Return (X, Y) of the center of cell containing provided text 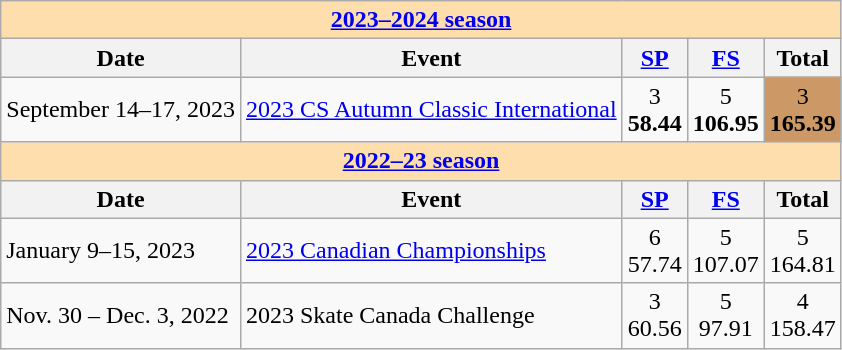
2023 Skate Canada Challenge (431, 316)
2023 Canadian Championships (431, 250)
5 107.07 (726, 250)
3 58.44 (654, 110)
4 158.47 (802, 316)
5 106.95 (726, 110)
2022–23 season (422, 161)
2023–2024 season (422, 20)
5 97.91 (726, 316)
2023 CS Autumn Classic International (431, 110)
6 57.74 (654, 250)
Nov. 30 – Dec. 3, 2022 (121, 316)
3 60.56 (654, 316)
January 9–15, 2023 (121, 250)
September 14–17, 2023 (121, 110)
3 165.39 (802, 110)
5 164.81 (802, 250)
